Detect which cell encompasses the target text, then output its (x, y) center coordinate. 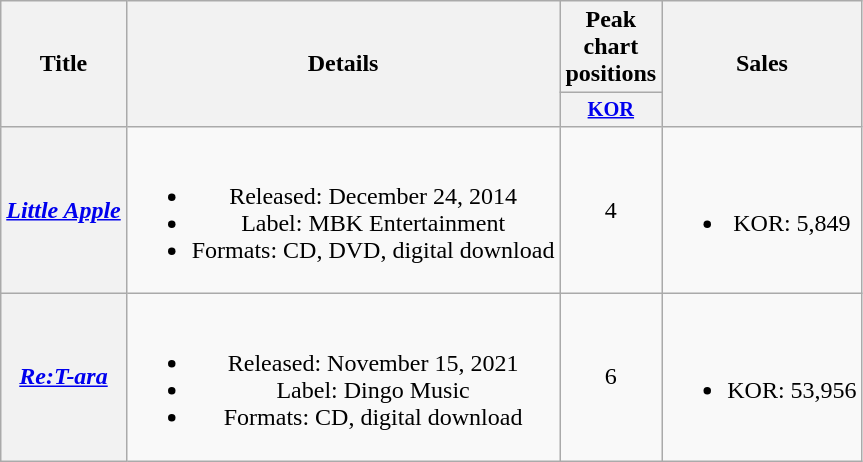
KOR: 53,956 (762, 378)
Re:T-ara (64, 378)
Released: November 15, 2021Label: Dingo MusicFormats: CD, digital download (343, 378)
KOR (611, 110)
6 (611, 378)
KOR: 5,849 (762, 210)
Little Apple (64, 210)
Sales (762, 64)
4 (611, 210)
Details (343, 64)
Released: December 24, 2014Label: MBK EntertainmentFormats: CD, DVD, digital download (343, 210)
Peak chart positions (611, 47)
Title (64, 64)
